Determine the [X, Y] coordinate at the center of the cell enclosing the given text.  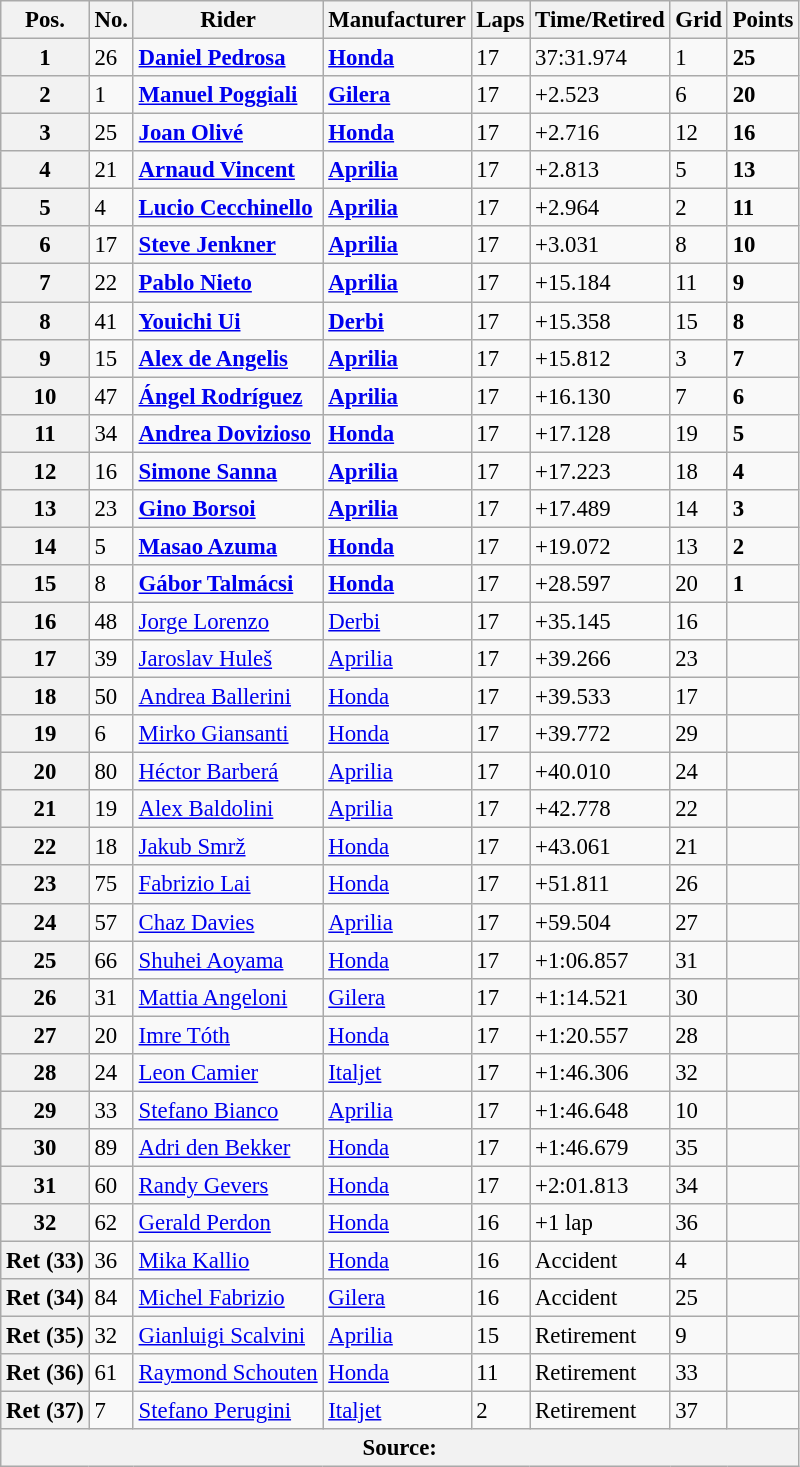
Youichi Ui [228, 321]
Imre Tóth [228, 1035]
+17.128 [600, 433]
Ret (34) [45, 1298]
+28.597 [600, 584]
+2.716 [600, 133]
Pablo Nieto [228, 283]
60 [111, 1185]
+2.964 [600, 208]
Chaz Davies [228, 922]
Simone Sanna [228, 471]
No. [111, 20]
+40.010 [600, 772]
+15.184 [600, 283]
Stefano Perugini [228, 1411]
41 [111, 321]
Time/Retired [600, 20]
+39.772 [600, 734]
+39.266 [600, 659]
Laps [500, 20]
+1:46.679 [600, 1148]
Rider [228, 20]
Mattia Angeloni [228, 997]
Ret (33) [45, 1261]
+42.778 [600, 809]
Ret (37) [45, 1411]
+15.358 [600, 321]
Gerald Perdon [228, 1223]
+51.811 [600, 885]
Raymond Schouten [228, 1373]
Michel Fabrizio [228, 1298]
Shuhei Aoyama [228, 960]
Jorge Lorenzo [228, 621]
Gianluigi Scalvini [228, 1336]
+2.523 [600, 95]
Leon Camier [228, 1073]
47 [111, 396]
+17.489 [600, 509]
Pos. [45, 20]
Mirko Giansanti [228, 734]
37:31.974 [600, 58]
+15.812 [600, 358]
+2.813 [600, 170]
Héctor Barberá [228, 772]
Ret (35) [45, 1336]
+1:20.557 [600, 1035]
+43.061 [600, 847]
+1:14.521 [600, 997]
Gábor Talmácsi [228, 584]
Jakub Smrž [228, 847]
80 [111, 772]
+17.223 [600, 471]
+39.533 [600, 697]
+1:46.648 [600, 1110]
+1:46.306 [600, 1073]
+35.145 [600, 621]
62 [111, 1223]
Andrea Dovizioso [228, 433]
Points [762, 20]
Alex Baldolini [228, 809]
Ángel Rodríguez [228, 396]
+1:06.857 [600, 960]
84 [111, 1298]
Andrea Ballerini [228, 697]
Jaroslav Huleš [228, 659]
Daniel Pedrosa [228, 58]
Randy Gevers [228, 1185]
37 [698, 1411]
Adri den Bekker [228, 1148]
+3.031 [600, 245]
66 [111, 960]
Joan Olivé [228, 133]
Lucio Cecchinello [228, 208]
+19.072 [600, 546]
+2:01.813 [600, 1185]
48 [111, 621]
+16.130 [600, 396]
Gino Borsoi [228, 509]
Alex de Angelis [228, 358]
57 [111, 922]
Mika Kallio [228, 1261]
39 [111, 659]
Ret (36) [45, 1373]
+59.504 [600, 922]
Arnaud Vincent [228, 170]
Grid [698, 20]
Stefano Bianco [228, 1110]
61 [111, 1373]
+1 lap [600, 1223]
89 [111, 1148]
Manufacturer [397, 20]
Steve Jenkner [228, 245]
50 [111, 697]
75 [111, 885]
Fabrizio Lai [228, 885]
Masao Azuma [228, 546]
35 [698, 1148]
Manuel Poggiali [228, 95]
